Find where the given text appears and provide that cell's center as [x, y] coordinate. 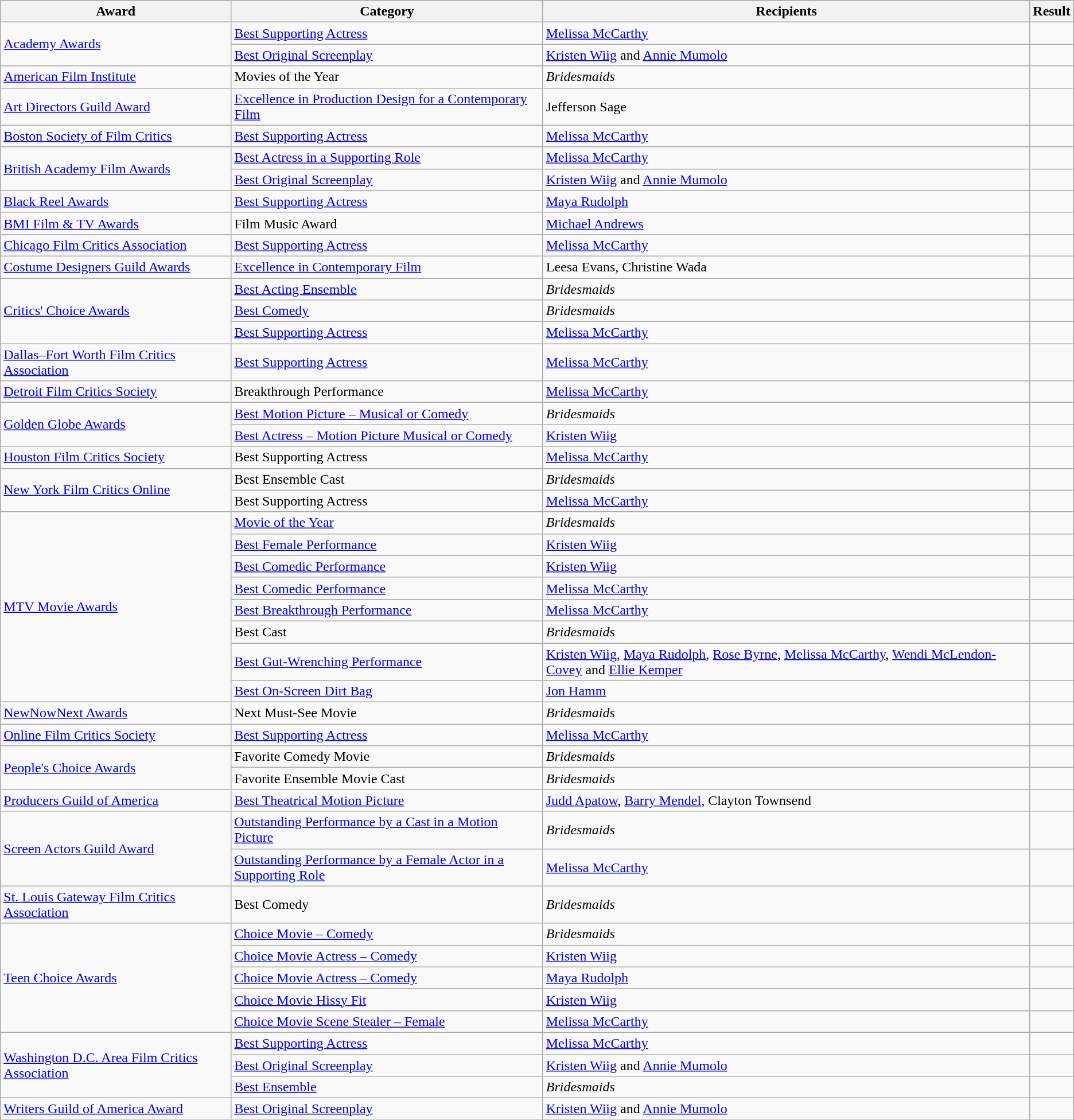
Writers Guild of America Award [116, 1109]
St. Louis Gateway Film Critics Association [116, 904]
Best On-Screen Dirt Bag [387, 691]
Result [1052, 11]
Best Acting Ensemble [387, 289]
Movie of the Year [387, 523]
Choice Movie – Comedy [387, 934]
Detroit Film Critics Society [116, 392]
Outstanding Performance by a Female Actor in a Supporting Role [387, 868]
Breakthrough Performance [387, 392]
Best Female Performance [387, 545]
Art Directors Guild Award [116, 107]
British Academy Film Awards [116, 169]
Leesa Evans, Christine Wada [786, 267]
Best Ensemble [387, 1087]
Online Film Critics Society [116, 735]
Favorite Comedy Movie [387, 757]
Category [387, 11]
Excellence in Production Design for a Contemporary Film [387, 107]
NewNowNext Awards [116, 713]
Outstanding Performance by a Cast in a Motion Picture [387, 830]
Washington D.C. Area Film Critics Association [116, 1065]
Next Must-See Movie [387, 713]
MTV Movie Awards [116, 607]
Favorite Ensemble Movie Cast [387, 779]
Best Actress – Motion Picture Musical or Comedy [387, 435]
Michael Andrews [786, 223]
Excellence in Contemporary Film [387, 267]
Critics' Choice Awards [116, 310]
Movies of the Year [387, 77]
Screen Actors Guild Award [116, 849]
Producers Guild of America [116, 800]
BMI Film & TV Awards [116, 223]
American Film Institute [116, 77]
Golden Globe Awards [116, 425]
People's Choice Awards [116, 768]
Film Music Award [387, 223]
Academy Awards [116, 44]
Best Gut-Wrenching Performance [387, 661]
Jefferson Sage [786, 107]
New York Film Critics Online [116, 490]
Best Cast [387, 632]
Kristen Wiig, Maya Rudolph, Rose Byrne, Melissa McCarthy, Wendi McLendon-Covey and Ellie Kemper [786, 661]
Choice Movie Hissy Fit [387, 1000]
Teen Choice Awards [116, 978]
Best Actress in a Supporting Role [387, 158]
Jon Hamm [786, 691]
Best Ensemble Cast [387, 479]
Recipients [786, 11]
Best Theatrical Motion Picture [387, 800]
Best Breakthrough Performance [387, 610]
Choice Movie Scene Stealer – Female [387, 1021]
Award [116, 11]
Judd Apatow, Barry Mendel, Clayton Townsend [786, 800]
Boston Society of Film Critics [116, 136]
Best Motion Picture – Musical or Comedy [387, 414]
Houston Film Critics Society [116, 457]
Dallas–Fort Worth Film Critics Association [116, 363]
Chicago Film Critics Association [116, 245]
Black Reel Awards [116, 201]
Costume Designers Guild Awards [116, 267]
